Locate the cell with the specified text and output its (x, y) center coordinate. 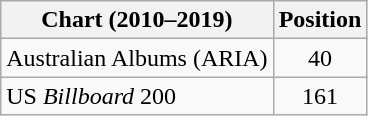
Australian Albums (ARIA) (137, 58)
US Billboard 200 (137, 96)
40 (320, 58)
161 (320, 96)
Position (320, 20)
Chart (2010–2019) (137, 20)
